Return [x, y] of the center of cell containing provided text 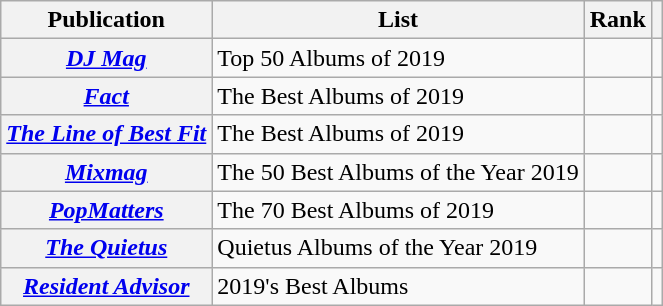
2019's Best Albums [398, 286]
The 50 Best Albums of the Year 2019 [398, 172]
The Quietus [106, 248]
Publication [106, 20]
List [398, 20]
Top 50 Albums of 2019 [398, 58]
Quietus Albums of the Year 2019 [398, 248]
PopMatters [106, 210]
The 70 Best Albums of 2019 [398, 210]
Fact [106, 96]
Rank [618, 20]
Mixmag [106, 172]
Resident Advisor [106, 286]
DJ Mag [106, 58]
The Line of Best Fit [106, 134]
